Provide the [X, Y] coordinate of the cell's center where the given text is located.  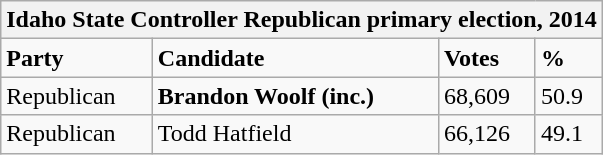
Votes [486, 58]
Brandon Woolf (inc.) [295, 96]
66,126 [486, 134]
Candidate [295, 58]
Todd Hatfield [295, 134]
% [568, 58]
Party [77, 58]
Idaho State Controller Republican primary election, 2014 [302, 20]
49.1 [568, 134]
68,609 [486, 96]
50.9 [568, 96]
